Detect which cell encompasses the target text, then output its [x, y] center coordinate. 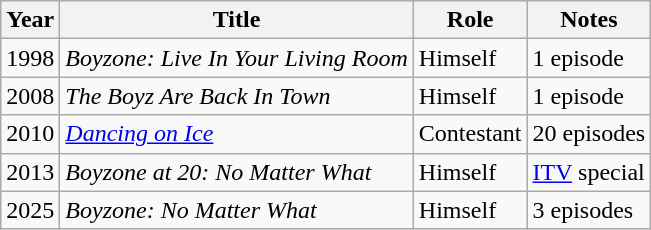
The Boyz Are Back In Town [236, 96]
Notes [589, 20]
1998 [30, 58]
Year [30, 20]
2025 [30, 210]
3 episodes [589, 210]
2010 [30, 134]
Role [470, 20]
ITV special [589, 172]
2008 [30, 96]
Boyzone: No Matter What [236, 210]
Boyzone at 20: No Matter What [236, 172]
2013 [30, 172]
Contestant [470, 134]
Title [236, 20]
Dancing on Ice [236, 134]
Boyzone: Live In Your Living Room [236, 58]
20 episodes [589, 134]
